Return [X, Y] of the center of cell containing provided text 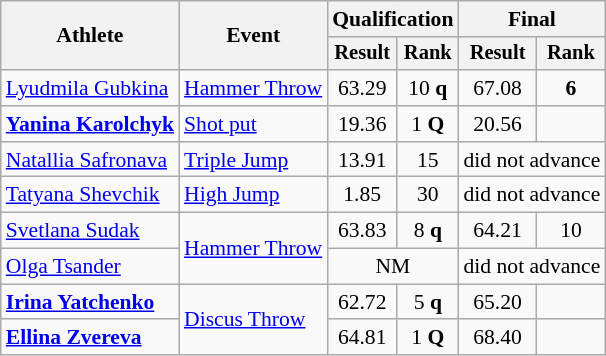
30 [428, 195]
19.36 [362, 124]
Natallia Safronava [90, 160]
Athlete [90, 36]
63.29 [362, 88]
10 q [428, 88]
6 [572, 88]
20.56 [498, 124]
62.72 [362, 302]
68.40 [498, 338]
Tatyana Shevchik [90, 195]
Olga Tsander [90, 267]
Qualification [392, 19]
1.85 [362, 195]
Irina Yatchenko [90, 302]
Discus Throw [253, 320]
Ellina Zvereva [90, 338]
5 q [428, 302]
Final [532, 19]
Triple Jump [253, 160]
64.21 [498, 231]
Event [253, 36]
67.08 [498, 88]
13.91 [362, 160]
64.81 [362, 338]
Svetlana Sudak [90, 231]
NM [392, 267]
10 [572, 231]
63.83 [362, 231]
65.20 [498, 302]
High Jump [253, 195]
Lyudmila Gubkina [90, 88]
Yanina Karolchyk [90, 124]
Shot put [253, 124]
15 [428, 160]
8 q [428, 231]
